Find where the given text appears and provide that cell's center as (X, Y) coordinate. 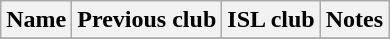
ISL club (271, 20)
Name (36, 20)
Previous club (147, 20)
Notes (354, 20)
